Locate the cell with the specified text and output its [X, Y] center coordinate. 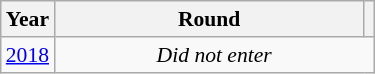
Year [28, 19]
Round [209, 19]
2018 [28, 55]
Did not enter [214, 55]
